Capture the cell that displays the provided text and extract its [x, y] central coordinate. 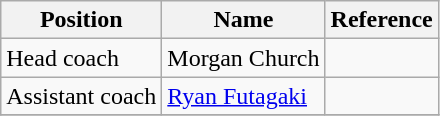
Position [82, 20]
Head coach [82, 58]
Reference [382, 20]
Name [244, 20]
Morgan Church [244, 58]
Assistant coach [82, 96]
Ryan Futagaki [244, 96]
